Find where the given text appears and provide that cell's center as [X, Y] coordinate. 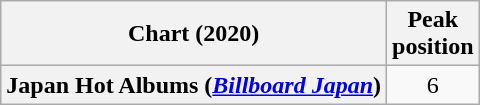
Peakposition [433, 34]
Japan Hot Albums (Billboard Japan) [194, 85]
6 [433, 85]
Chart (2020) [194, 34]
